Search for the cell housing the specified text and yield its [X, Y] center coordinate. 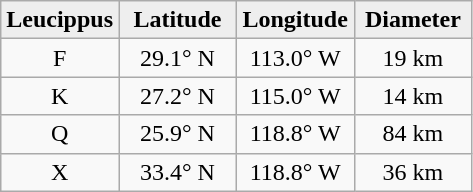
84 km [413, 134]
115.0° W [295, 96]
29.1° N [178, 58]
Q [60, 134]
X [60, 172]
Longitude [295, 20]
27.2° N [178, 96]
F [60, 58]
Leucippus [60, 20]
25.9° N [178, 134]
33.4° N [178, 172]
Latitude [178, 20]
K [60, 96]
14 km [413, 96]
Diameter [413, 20]
113.0° W [295, 58]
36 km [413, 172]
19 km [413, 58]
